Extract the (X, Y) coordinate from the center of the cell holding the provided text.  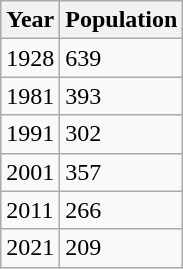
1991 (30, 134)
1928 (30, 58)
2001 (30, 172)
639 (122, 58)
357 (122, 172)
302 (122, 134)
393 (122, 96)
Year (30, 20)
Population (122, 20)
2011 (30, 210)
266 (122, 210)
2021 (30, 248)
209 (122, 248)
1981 (30, 96)
